Determine the [X, Y] coordinate at the center of the cell enclosing the given text.  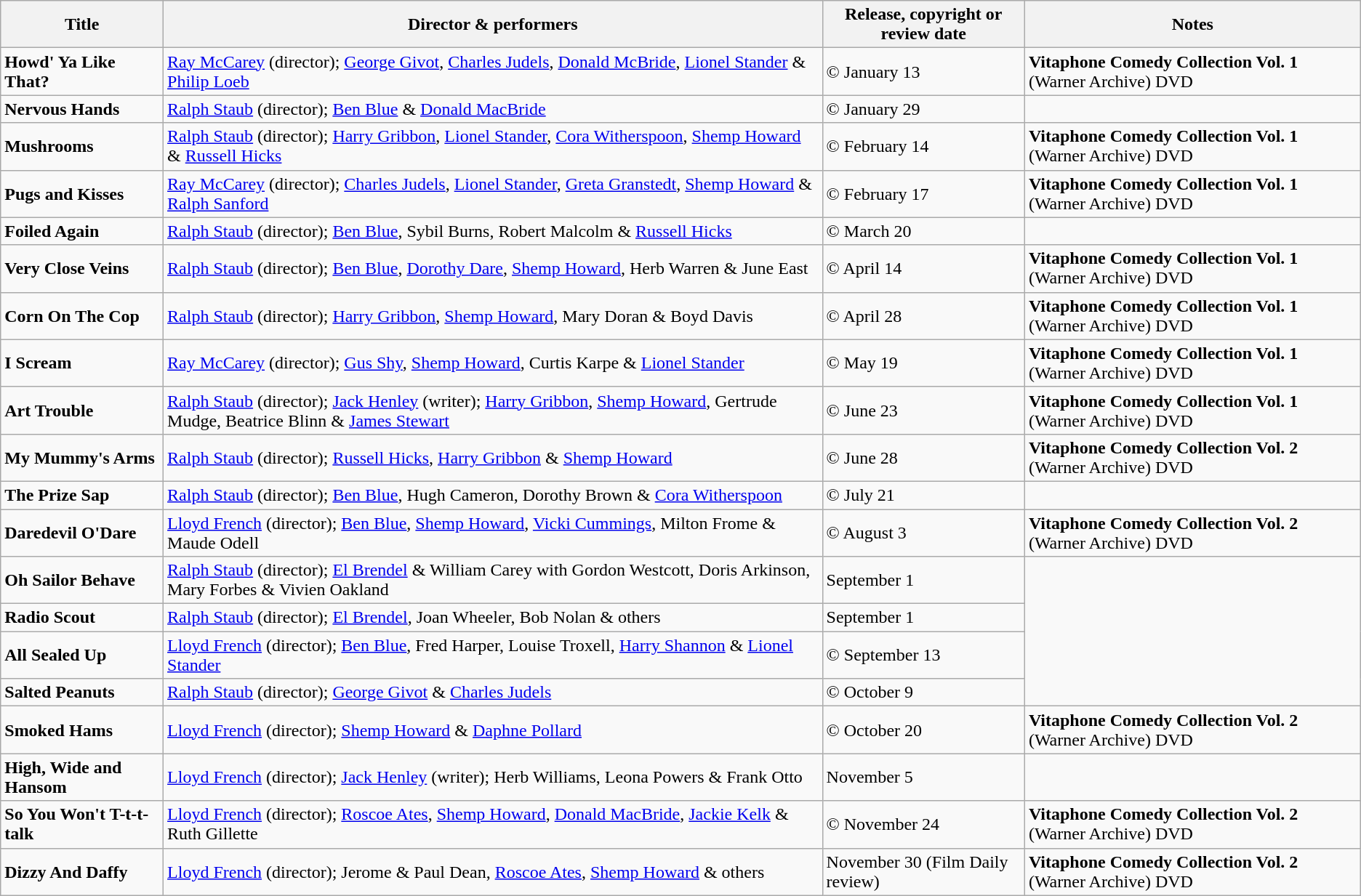
Lloyd French (director); Ben Blue, Fred Harper, Louise Troxell, Harry Shannon & Lionel Stander [493, 655]
Notes [1192, 25]
Pugs and Kisses [82, 193]
Ralph Staub (director); Jack Henley (writer); Harry Gribbon, Shemp Howard, Gertrude Mudge, Beatrice Blinn & James Stewart [493, 410]
Title [82, 25]
Dizzy And Daffy [82, 872]
© October 20 [923, 730]
The Prize Sap [82, 495]
© September 13 [923, 655]
© November 24 [923, 824]
Director & performers [493, 25]
© October 9 [923, 693]
© March 20 [923, 231]
Nervous Hands [82, 109]
Lloyd French (director); Jerome & Paul Dean, Roscoe Ates, Shemp Howard & others [493, 872]
Ralph Staub (director); Harry Gribbon, Shemp Howard, Mary Doran & Boyd Davis [493, 315]
My Mummy's Arms [82, 458]
Ralph Staub (director); Ben Blue & Donald MacBride [493, 109]
Mushrooms [82, 147]
Ralph Staub (director); Russell Hicks, Harry Gribbon & Shemp Howard [493, 458]
Daredevil O'Dare [82, 532]
Lloyd French (director); Roscoe Ates, Shemp Howard, Donald MacBride, Jackie Kelk & Ruth Gillette [493, 824]
High, Wide and Hansom [82, 778]
Corn On The Cop [82, 315]
© January 13 [923, 71]
Salted Peanuts [82, 693]
Ray McCarey (director); George Givot, Charles Judels, Donald McBride, Lionel Stander & Philip Loeb [493, 71]
Oh Sailor Behave [82, 580]
© February 14 [923, 147]
Release, copyright or review date [923, 25]
Foiled Again [82, 231]
© June 23 [923, 410]
© June 28 [923, 458]
Ralph Staub (director); Ben Blue, Sybil Burns, Robert Malcolm & Russell Hicks [493, 231]
Ray McCarey (director); Gus Shy, Shemp Howard, Curtis Karpe & Lionel Stander [493, 363]
Ralph Staub (director); Ben Blue, Dorothy Dare, Shemp Howard, Herb Warren & June East [493, 269]
So You Won't T-t-t-talk [82, 824]
Ralph Staub (director); Harry Gribbon, Lionel Stander, Cora Witherspoon, Shemp Howard & Russell Hicks [493, 147]
Smoked Hams [82, 730]
Ralph Staub (director); George Givot & Charles Judels [493, 693]
Lloyd French (director); Jack Henley (writer); Herb Williams, Leona Powers & Frank Otto [493, 778]
Ralph Staub (director); El Brendel, Joan Wheeler, Bob Nolan & others [493, 618]
Ray McCarey (director); Charles Judels, Lionel Stander, Greta Granstedt, Shemp Howard & Ralph Sanford [493, 193]
Art Trouble [82, 410]
Radio Scout [82, 618]
All Sealed Up [82, 655]
© April 28 [923, 315]
© May 19 [923, 363]
© February 17 [923, 193]
Lloyd French (director); Ben Blue, Shemp Howard, Vicki Cummings, Milton Frome & Maude Odell [493, 532]
Ralph Staub (director); Ben Blue, Hugh Cameron, Dorothy Brown & Cora Witherspoon [493, 495]
Ralph Staub (director); El Brendel & William Carey with Gordon Westcott, Doris Arkinson, Mary Forbes & Vivien Oakland [493, 580]
Howd' Ya Like That? [82, 71]
Lloyd French (director); Shemp Howard & Daphne Pollard [493, 730]
© January 29 [923, 109]
November 5 [923, 778]
November 30 (Film Daily review) [923, 872]
I Scream [82, 363]
© July 21 [923, 495]
© April 14 [923, 269]
© August 3 [923, 532]
Very Close Veins [82, 269]
